Pinpoint the cell where the given text exists, returning its (X, Y) midpoint coordinate. 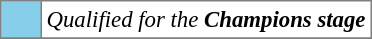
Qualified for the Champions stage (206, 20)
